Search for the cell housing the specified text and yield its (x, y) center coordinate. 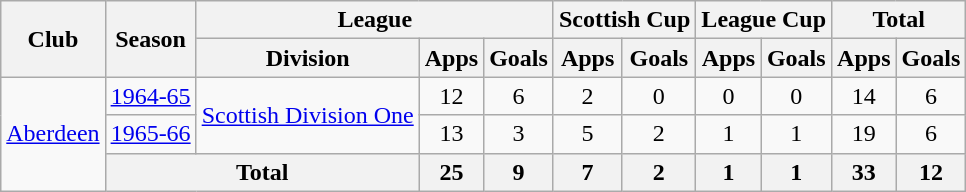
League (374, 20)
14 (864, 96)
1965-66 (150, 134)
19 (864, 134)
7 (587, 172)
13 (451, 134)
1964-65 (150, 96)
Division (308, 58)
Club (53, 39)
9 (519, 172)
Season (150, 39)
Aberdeen (53, 134)
3 (519, 134)
Scottish Division One (308, 115)
33 (864, 172)
League Cup (764, 20)
Scottish Cup (624, 20)
5 (587, 134)
25 (451, 172)
